Capture the cell that displays the provided text and extract its [X, Y] central coordinate. 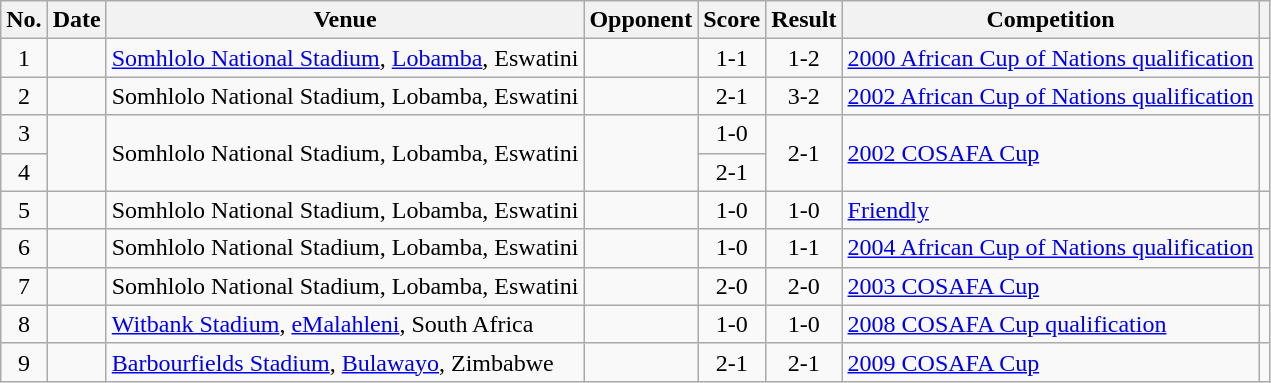
Competition [1050, 20]
8 [24, 324]
Friendly [1050, 210]
2002 COSAFA Cup [1050, 153]
1 [24, 58]
3-2 [804, 96]
2002 African Cup of Nations qualification [1050, 96]
Barbourfields Stadium, Bulawayo, Zimbabwe [345, 362]
Score [732, 20]
2008 COSAFA Cup qualification [1050, 324]
Witbank Stadium, eMalahleni, South Africa [345, 324]
Venue [345, 20]
3 [24, 134]
Opponent [641, 20]
9 [24, 362]
4 [24, 172]
1-2 [804, 58]
2004 African Cup of Nations qualification [1050, 248]
2009 COSAFA Cup [1050, 362]
Date [76, 20]
6 [24, 248]
5 [24, 210]
Result [804, 20]
7 [24, 286]
2003 COSAFA Cup [1050, 286]
2 [24, 96]
No. [24, 20]
2000 African Cup of Nations qualification [1050, 58]
